Scan for the cell matching the given text and deliver its (X, Y) coordinate at center. 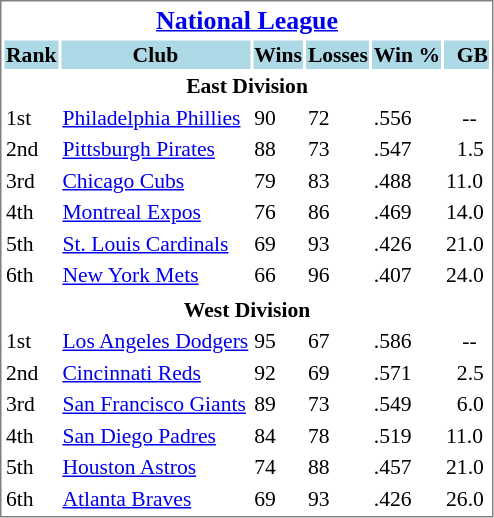
72 (338, 118)
Montreal Expos (156, 212)
Chicago Cubs (156, 180)
6.0 (468, 404)
95 (278, 341)
66 (278, 275)
Philadelphia Phillies (156, 118)
Win % (406, 54)
78 (338, 436)
Losses (338, 54)
84 (278, 436)
24.0 (468, 275)
.519 (406, 436)
.571 (406, 372)
1.5 (468, 149)
Club (156, 54)
Los Angeles Dodgers (156, 341)
GB (468, 54)
79 (278, 180)
San Diego Padres (156, 436)
Houston Astros (156, 467)
96 (338, 275)
Wins (278, 54)
2.5 (468, 372)
West Division (246, 310)
.488 (406, 180)
Cincinnati Reds (156, 372)
89 (278, 404)
.549 (406, 404)
.547 (406, 149)
St. Louis Cardinals (156, 244)
Atlanta Braves (156, 498)
.469 (406, 212)
86 (338, 212)
.556 (406, 118)
Rank (30, 54)
83 (338, 180)
.457 (406, 467)
26.0 (468, 498)
14.0 (468, 212)
.407 (406, 275)
67 (338, 341)
74 (278, 467)
.586 (406, 341)
East Division (246, 86)
90 (278, 118)
Pittsburgh Pirates (156, 149)
76 (278, 212)
New York Mets (156, 275)
San Francisco Giants (156, 404)
National League (246, 20)
92 (278, 372)
